Extract the (X, Y) coordinate from the center of the cell holding the provided text.  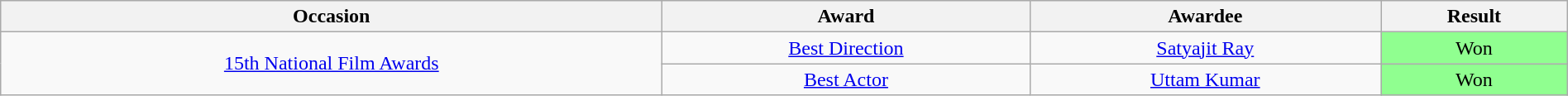
Best Actor (846, 79)
15th National Film Awards (332, 64)
Award (846, 17)
Uttam Kumar (1205, 79)
Occasion (332, 17)
Best Direction (846, 48)
Result (1475, 17)
Awardee (1205, 17)
Satyajit Ray (1205, 48)
